Output the (x, y) coordinate of the center of the cell containing the given text.  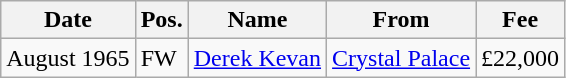
Name (257, 20)
Pos. (162, 20)
August 1965 (68, 58)
Fee (520, 20)
Date (68, 20)
Crystal Palace (402, 58)
£22,000 (520, 58)
FW (162, 58)
From (402, 20)
Derek Kevan (257, 58)
